Pinpoint the cell where the given text exists, returning its [x, y] midpoint coordinate. 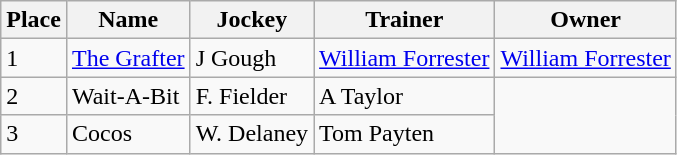
Wait-A-Bit [128, 96]
Owner [586, 20]
1 [34, 58]
Jockey [252, 20]
Cocos [128, 134]
A Taylor [404, 96]
2 [34, 96]
Name [128, 20]
F. Fielder [252, 96]
3 [34, 134]
Trainer [404, 20]
The Grafter [128, 58]
W. Delaney [252, 134]
Place [34, 20]
J Gough [252, 58]
Tom Payten [404, 134]
